Provide the [x, y] coordinate of the cell's center where the given text is located.  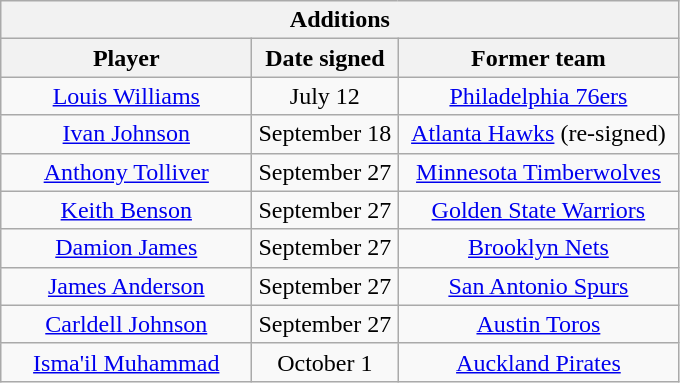
Damion James [126, 248]
Auckland Pirates [538, 362]
Former team [538, 58]
Date signed [325, 58]
Atlanta Hawks (re-signed) [538, 134]
Louis Williams [126, 96]
James Anderson [126, 286]
Brooklyn Nets [538, 248]
Isma'il Muhammad [126, 362]
Keith Benson [126, 210]
Minnesota Timberwolves [538, 172]
Philadelphia 76ers [538, 96]
Anthony Tolliver [126, 172]
October 1 [325, 362]
Player [126, 58]
Additions [340, 20]
San Antonio Spurs [538, 286]
Austin Toros [538, 324]
Golden State Warriors [538, 210]
Ivan Johnson [126, 134]
Carldell Johnson [126, 324]
July 12 [325, 96]
September 18 [325, 134]
